Return the [X, Y] coordinate for the center point of the cell that contains the specified text.  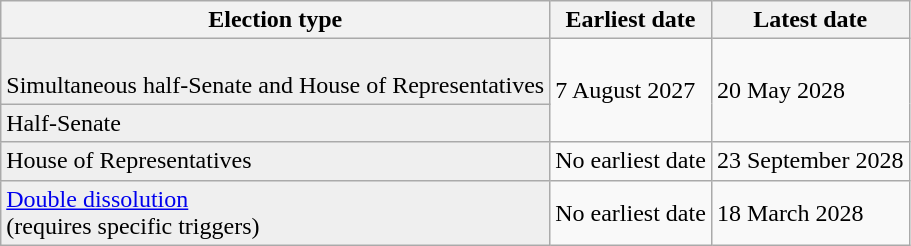
Earliest date [631, 20]
House of Representatives [276, 161]
18 March 2028 [810, 212]
Half-Senate [276, 123]
Simultaneous half-Senate and House of Representatives [276, 72]
Latest date [810, 20]
23 September 2028 [810, 161]
Double dissolution(requires specific triggers) [276, 212]
Election type [276, 20]
20 May 2028 [810, 90]
7 August 2027 [631, 90]
